Scan for the cell matching the given text and deliver its [x, y] coordinate at center. 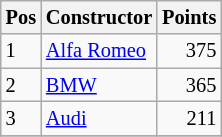
Pos [21, 17]
Points [189, 17]
Alfa Romeo [99, 51]
375 [189, 51]
2 [21, 85]
211 [189, 118]
Audi [99, 118]
Constructor [99, 17]
BMW [99, 85]
365 [189, 85]
3 [21, 118]
1 [21, 51]
